Identify which cell holds the provided text, then report its [x, y] central coordinate. 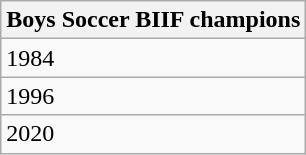
2020 [154, 134]
1996 [154, 96]
Boys Soccer BIIF champions [154, 20]
1984 [154, 58]
